Return (X, Y) of the center of cell containing provided text 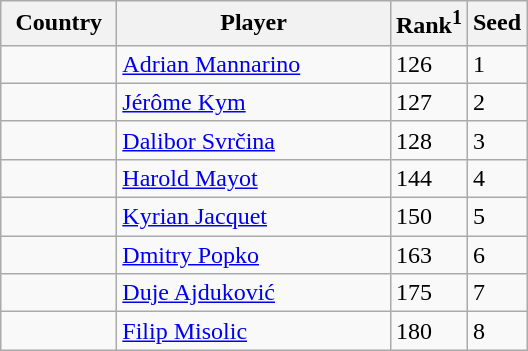
8 (496, 331)
Country (59, 24)
Jérôme Kym (254, 102)
180 (428, 331)
Dmitry Popko (254, 255)
4 (496, 178)
1 (496, 64)
150 (428, 217)
126 (428, 64)
127 (428, 102)
6 (496, 255)
Harold Mayot (254, 178)
Filip Misolic (254, 331)
Player (254, 24)
Duje Ajduković (254, 293)
163 (428, 255)
Adrian Mannarino (254, 64)
5 (496, 217)
Rank1 (428, 24)
7 (496, 293)
Seed (496, 24)
144 (428, 178)
2 (496, 102)
128 (428, 140)
175 (428, 293)
3 (496, 140)
Kyrian Jacquet (254, 217)
Dalibor Svrčina (254, 140)
